Locate the cell with the specified text and output its [X, Y] center coordinate. 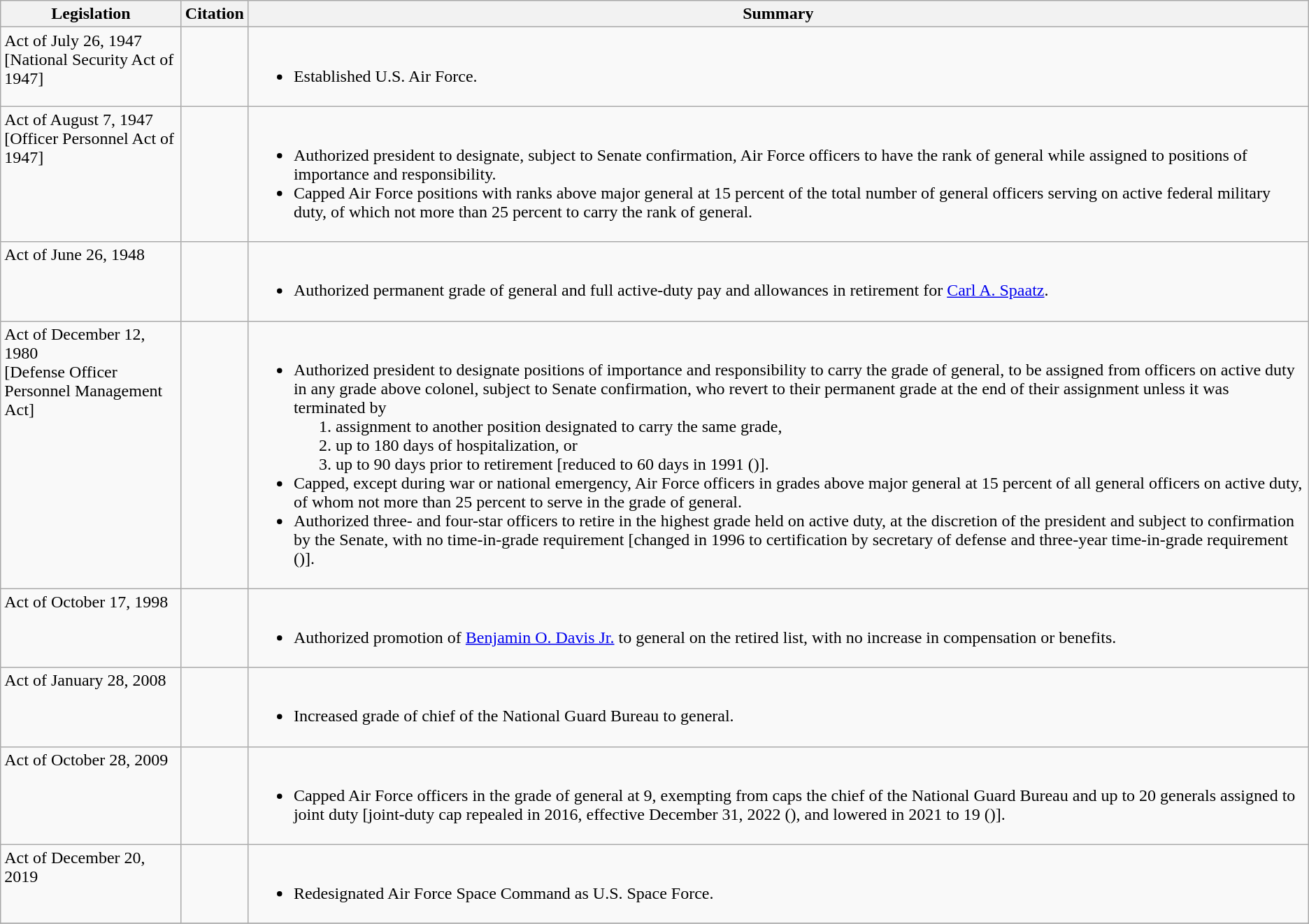
Redesignated Air Force Space Command as U.S. Space Force. [778, 883]
Act of October 28, 2009 [91, 795]
Act of December 20, 2019 [91, 883]
Authorized permanent grade of general and full active-duty pay and allowances in retirement for Carl A. Spaatz. [778, 281]
Act of August 7, 1947[Officer Personnel Act of 1947] [91, 174]
Authorized promotion of Benjamin O. Davis Jr. to general on the retired list, with no increase in compensation or benefits. [778, 628]
Act of October 17, 1998 [91, 628]
Increased grade of chief of the National Guard Bureau to general. [778, 707]
Act of December 12, 1980[Defense Officer Personnel Management Act] [91, 454]
Summary [778, 14]
Established U.S. Air Force. [778, 67]
Act of June 26, 1948 [91, 281]
Legislation [91, 14]
Act of July 26, 1947[National Security Act of 1947] [91, 67]
Act of January 28, 2008 [91, 707]
Citation [214, 14]
